Pinpoint the cell where the given text exists, returning its [x, y] midpoint coordinate. 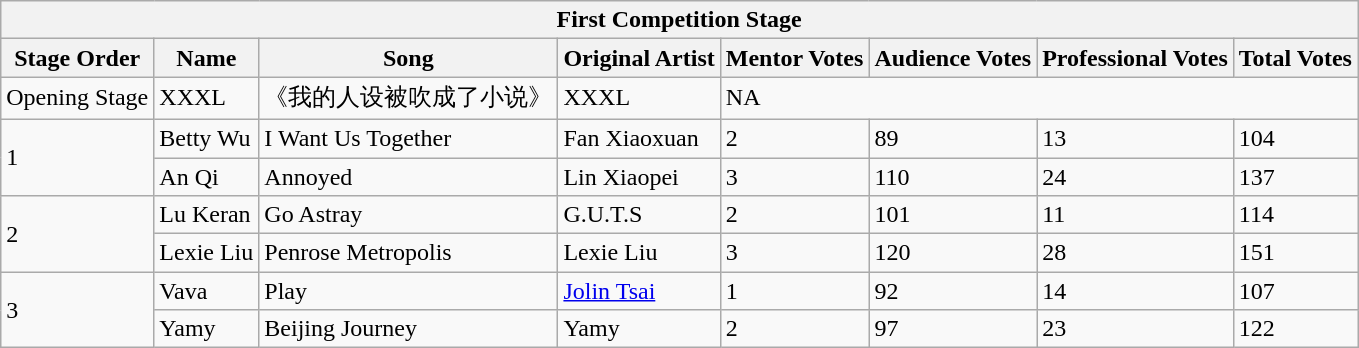
14 [1136, 291]
G.U.T.S [639, 215]
I Want Us Together [408, 138]
Play [408, 291]
89 [953, 138]
97 [953, 329]
92 [953, 291]
Song [408, 58]
Lin Xiaopei [639, 177]
114 [1295, 215]
Beijing Journey [408, 329]
28 [1136, 253]
An Qi [206, 177]
Jolin Tsai [639, 291]
NA [1038, 98]
《我的人设被吹成了小说》 [408, 98]
Opening Stage [78, 98]
23 [1136, 329]
Original Artist [639, 58]
Annoyed [408, 177]
107 [1295, 291]
11 [1136, 215]
104 [1295, 138]
137 [1295, 177]
Betty Wu [206, 138]
Vava [206, 291]
Stage Order [78, 58]
Professional Votes [1136, 58]
Audience Votes [953, 58]
Penrose Metropolis [408, 253]
First Competition Stage [680, 20]
Mentor Votes [794, 58]
122 [1295, 329]
24 [1136, 177]
Total Votes [1295, 58]
Name [206, 58]
120 [953, 253]
Lu Keran [206, 215]
13 [1136, 138]
Fan Xiaoxuan [639, 138]
101 [953, 215]
Go Astray [408, 215]
151 [1295, 253]
110 [953, 177]
